For the text-containing cell, return its midpoint in [x, y] coordinate format. 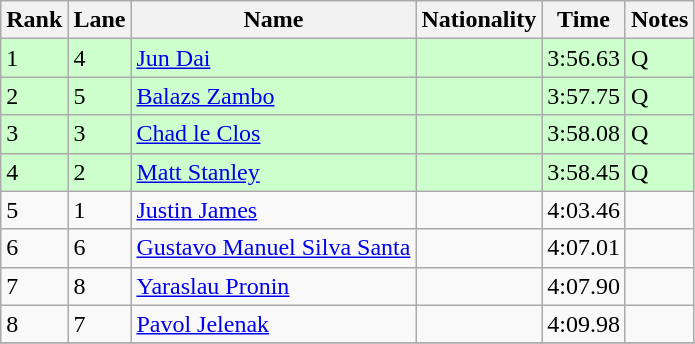
3:58.45 [584, 172]
3:57.75 [584, 96]
4:07.90 [584, 286]
Name [274, 20]
3:58.08 [584, 134]
3:56.63 [584, 58]
Time [584, 20]
Balazs Zambo [274, 96]
Lane [100, 20]
Gustavo Manuel Silva Santa [274, 248]
Matt Stanley [274, 172]
4:09.98 [584, 324]
Nationality [479, 20]
Rank [34, 20]
4:07.01 [584, 248]
Pavol Jelenak [274, 324]
Chad le Clos [274, 134]
4:03.46 [584, 210]
Yaraslau Pronin [274, 286]
Jun Dai [274, 58]
Notes [659, 20]
Justin James [274, 210]
